For the text-containing cell, return its midpoint in [X, Y] coordinate format. 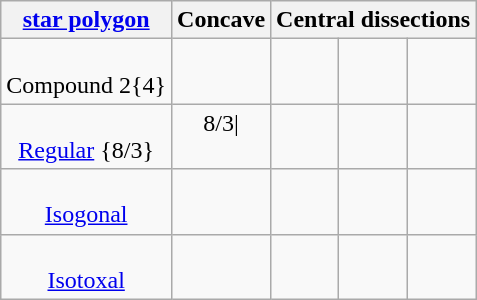
Concave [222, 20]
Compound 2{4} [86, 72]
Central dissections [374, 20]
Isogonal [86, 202]
Regular {8/3} [86, 136]
star polygon [86, 20]
Isotoxal [86, 266]
8/3| [222, 136]
